Detect which cell encompasses the target text, then output its [X, Y] center coordinate. 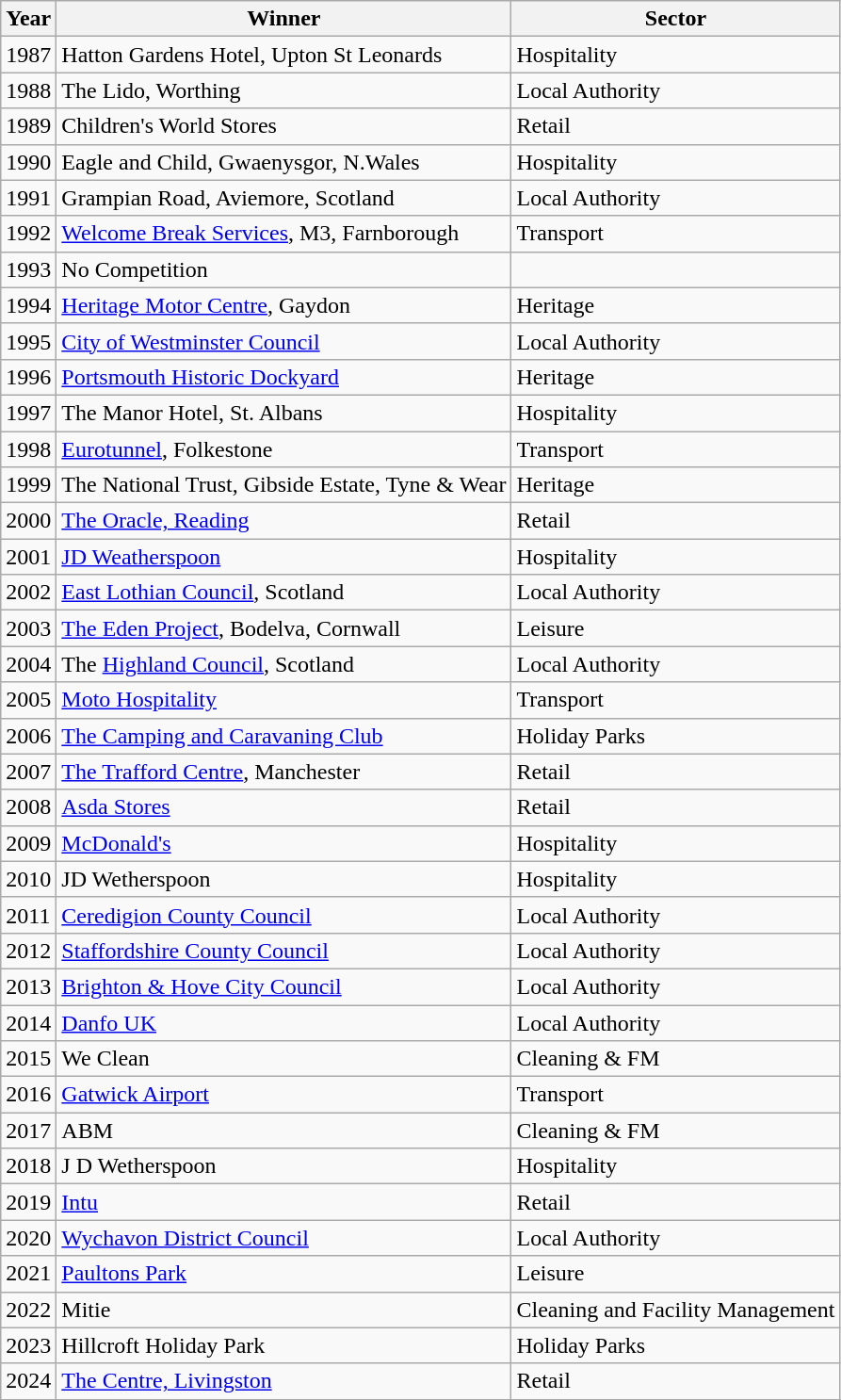
2012 [28, 951]
Mitie [284, 1310]
2003 [28, 628]
Danfo UK [284, 1022]
ABM [284, 1131]
1996 [28, 377]
2024 [28, 1381]
Ceredigion County Council [284, 915]
Hillcroft Holiday Park [284, 1345]
2002 [28, 593]
2015 [28, 1059]
2005 [28, 700]
2004 [28, 664]
City of Westminster Council [284, 341]
1998 [28, 449]
The Eden Project, Bodelva, Cornwall [284, 628]
2014 [28, 1022]
2001 [28, 557]
2011 [28, 915]
1995 [28, 341]
Hatton Gardens Hotel, Upton St Leonards [284, 55]
The Camping and Caravaning Club [284, 736]
2010 [28, 879]
Year [28, 19]
1987 [28, 55]
The Lido, Worthing [284, 90]
2009 [28, 843]
Gatwick Airport [284, 1095]
JD Wetherspoon [284, 879]
No Competition [284, 269]
Heritage Motor Centre, Gaydon [284, 305]
1990 [28, 162]
2006 [28, 736]
Brighton & Hove City Council [284, 986]
1993 [28, 269]
2019 [28, 1202]
Moto Hospitality [284, 700]
Asda Stores [284, 807]
2022 [28, 1310]
2013 [28, 986]
2008 [28, 807]
The National Trust, Gibside Estate, Tyne & Wear [284, 485]
Sector [676, 19]
Staffordshire County Council [284, 951]
1989 [28, 126]
1991 [28, 198]
1997 [28, 413]
Portsmouth Historic Dockyard [284, 377]
East Lothian Council, Scotland [284, 593]
The Oracle, Reading [284, 521]
1994 [28, 305]
Winner [284, 19]
Welcome Break Services, M3, Farnborough [284, 234]
Eagle and Child, Gwaenysgor, N.Wales [284, 162]
McDonald's [284, 843]
Children's World Stores [284, 126]
The Trafford Centre, Manchester [284, 772]
J D Wetherspoon [284, 1166]
We Clean [284, 1059]
1992 [28, 234]
Eurotunnel, Folkestone [284, 449]
2023 [28, 1345]
The Highland Council, Scotland [284, 664]
Grampian Road, Aviemore, Scotland [284, 198]
The Centre, Livingston [284, 1381]
2017 [28, 1131]
JD Weatherspoon [284, 557]
1988 [28, 90]
Cleaning and Facility Management [676, 1310]
2007 [28, 772]
2021 [28, 1274]
1999 [28, 485]
2020 [28, 1238]
Paultons Park [284, 1274]
2016 [28, 1095]
Intu [284, 1202]
2000 [28, 521]
2018 [28, 1166]
The Manor Hotel, St. Albans [284, 413]
Wychavon District Council [284, 1238]
